Detect which cell encompasses the target text, then output its (x, y) center coordinate. 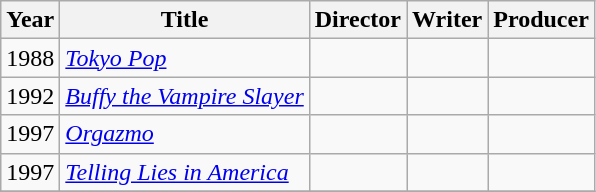
Telling Lies in America (184, 172)
Producer (542, 20)
Year (30, 20)
Tokyo Pop (184, 58)
Director (358, 20)
Buffy the Vampire Slayer (184, 96)
Writer (446, 20)
1988 (30, 58)
Title (184, 20)
1992 (30, 96)
Orgazmo (184, 134)
